Search for the cell housing the specified text and yield its (x, y) center coordinate. 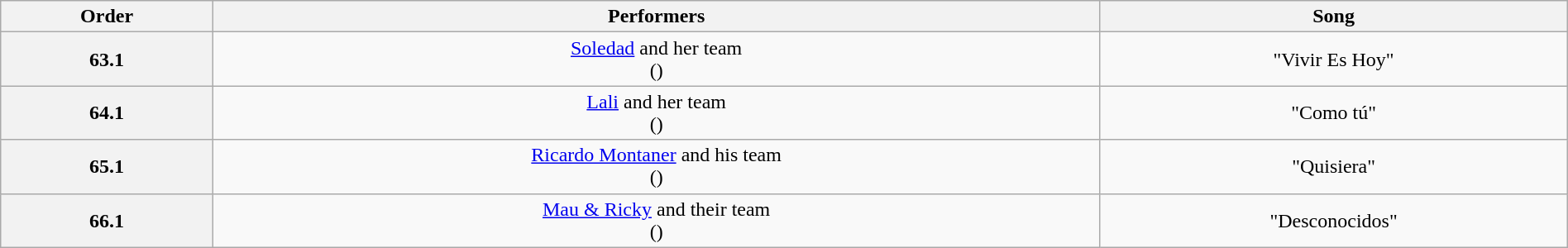
63.1 (108, 60)
"Vivir Es Hoy" (1333, 60)
66.1 (108, 220)
Ricardo Montaner and his team() (657, 167)
"Como tú" (1333, 112)
Order (108, 17)
"Desconocidos" (1333, 220)
65.1 (108, 167)
Performers (657, 17)
64.1 (108, 112)
Soledad and her team() (657, 60)
Mau & Ricky and their team() (657, 220)
"Quisiera" (1333, 167)
Song (1333, 17)
Lali and her team() (657, 112)
